For the text-containing cell, return its midpoint in [X, Y] coordinate format. 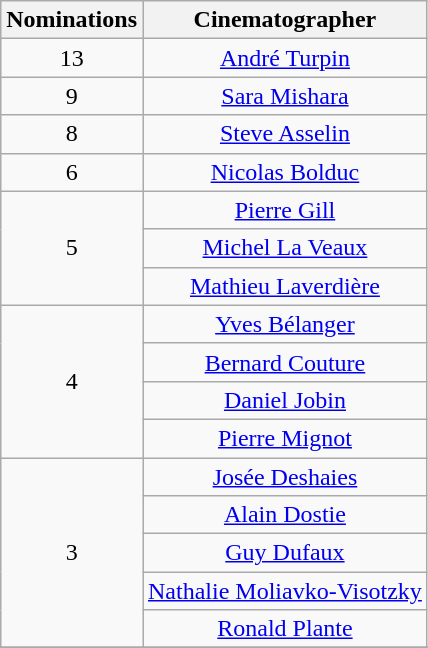
8 [72, 134]
5 [72, 248]
6 [72, 172]
Daniel Jobin [284, 400]
Nathalie Moliavko-Visotzky [284, 591]
Pierre Mignot [284, 438]
9 [72, 96]
André Turpin [284, 58]
Pierre Gill [284, 210]
Guy Dufaux [284, 553]
Alain Dostie [284, 515]
13 [72, 58]
Josée Deshaies [284, 477]
Bernard Couture [284, 362]
Sara Mishara [284, 96]
Steve Asselin [284, 134]
Mathieu Laverdière [284, 286]
Nominations [72, 20]
Nicolas Bolduc [284, 172]
Yves Bélanger [284, 324]
Cinematographer [284, 20]
Michel La Veaux [284, 248]
3 [72, 553]
Ronald Plante [284, 629]
4 [72, 381]
